Return the (x, y) coordinate for the center point of the cell that contains the specified text.  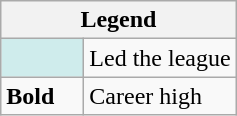
Bold (42, 96)
Led the league (160, 58)
Legend (118, 20)
Career high (160, 96)
